From the cell containing the given text, extract its center point as [X, Y] coordinate. 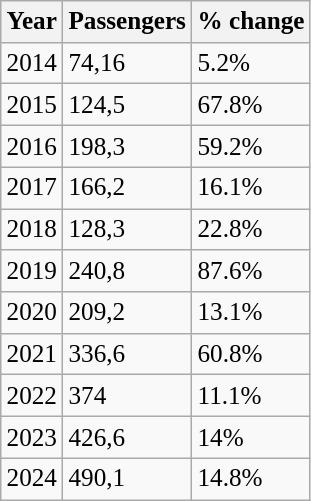
60.8% [252, 354]
74,16 [128, 63]
67.8% [252, 105]
14.8% [252, 479]
11.1% [252, 396]
14% [252, 437]
240,8 [128, 271]
124,5 [128, 105]
2015 [32, 105]
87.6% [252, 271]
13.1% [252, 313]
16.1% [252, 188]
374 [128, 396]
2022 [32, 396]
2023 [32, 437]
2020 [32, 313]
2016 [32, 146]
2021 [32, 354]
490,1 [128, 479]
Year [32, 22]
2018 [32, 229]
5.2% [252, 63]
22.8% [252, 229]
128,3 [128, 229]
426,6 [128, 437]
2024 [32, 479]
2017 [32, 188]
2019 [32, 271]
209,2 [128, 313]
% change [252, 22]
59.2% [252, 146]
Passengers [128, 22]
198,3 [128, 146]
166,2 [128, 188]
2014 [32, 63]
336,6 [128, 354]
